Extract the (X, Y) coordinate from the center of the cell holding the provided text.  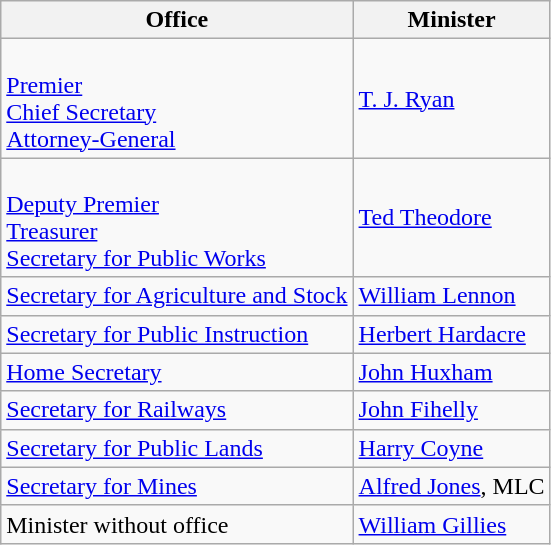
Herbert Hardacre (452, 334)
Secretary for Agriculture and Stock (177, 296)
Ted Theodore (452, 218)
Secretary for Public Lands (177, 448)
William Gillies (452, 524)
Minister (452, 20)
Secretary for Railways (177, 410)
Secretary for Mines (177, 486)
John Fihelly (452, 410)
William Lennon (452, 296)
Premier Chief Secretary Attorney-General (177, 98)
John Huxham (452, 372)
Home Secretary (177, 372)
Minister without office (177, 524)
Office (177, 20)
Harry Coyne (452, 448)
Alfred Jones, MLC (452, 486)
Deputy Premier Treasurer Secretary for Public Works (177, 218)
Secretary for Public Instruction (177, 334)
T. J. Ryan (452, 98)
